Extract the (x, y) coordinate from the center of the cell holding the provided text.  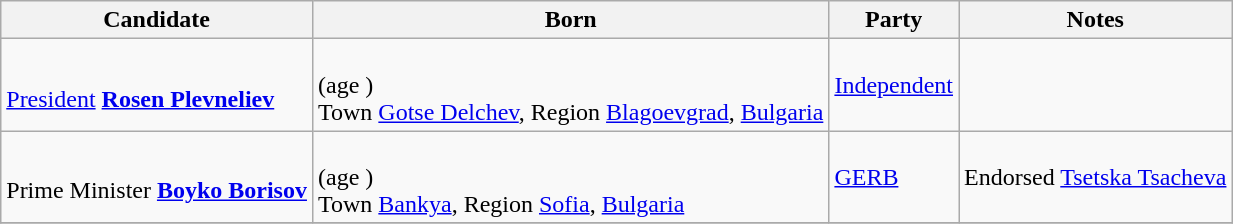
President Rosen Plevneliev (157, 85)
Independent (894, 85)
Endorsed Tsetska Tsacheva (1096, 177)
Candidate (157, 20)
Party (894, 20)
Prime Minister Boyko Borisov (157, 177)
Notes (1096, 20)
GERB (894, 177)
Born (570, 20)
(age )Town Bankya, Region Sofia, Bulgaria (570, 177)
(age )Town Gotse Delchev, Region Blagoevgrad, Bulgaria (570, 85)
